Return the (X, Y) coordinate for the center point of the cell that contains the specified text.  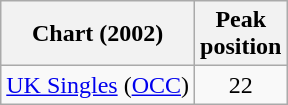
Chart (2002) (98, 34)
Peakposition (241, 34)
22 (241, 85)
UK Singles (OCC) (98, 85)
